Return (X, Y) of the center of cell containing provided text 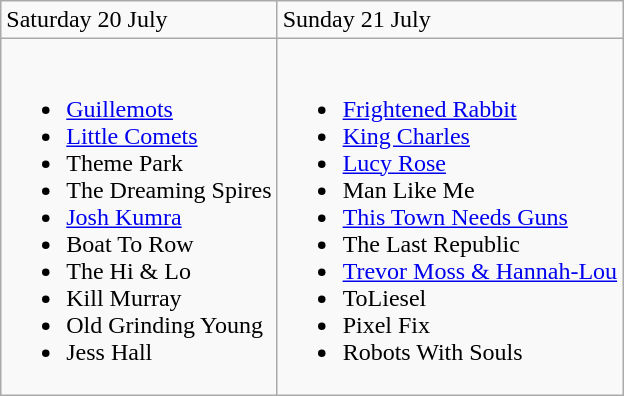
Saturday 20 July (139, 20)
GuillemotsLittle CometsTheme ParkThe Dreaming SpiresJosh KumraBoat To RowThe Hi & LoKill MurrayOld Grinding YoungJess Hall (139, 217)
Sunday 21 July (450, 20)
Frightened RabbitKing CharlesLucy RoseMan Like MeThis Town Needs GunsThe Last RepublicTrevor Moss & Hannah-LouToLieselPixel FixRobots With Souls (450, 217)
